Find where the given text appears and provide that cell's center as [x, y] coordinate. 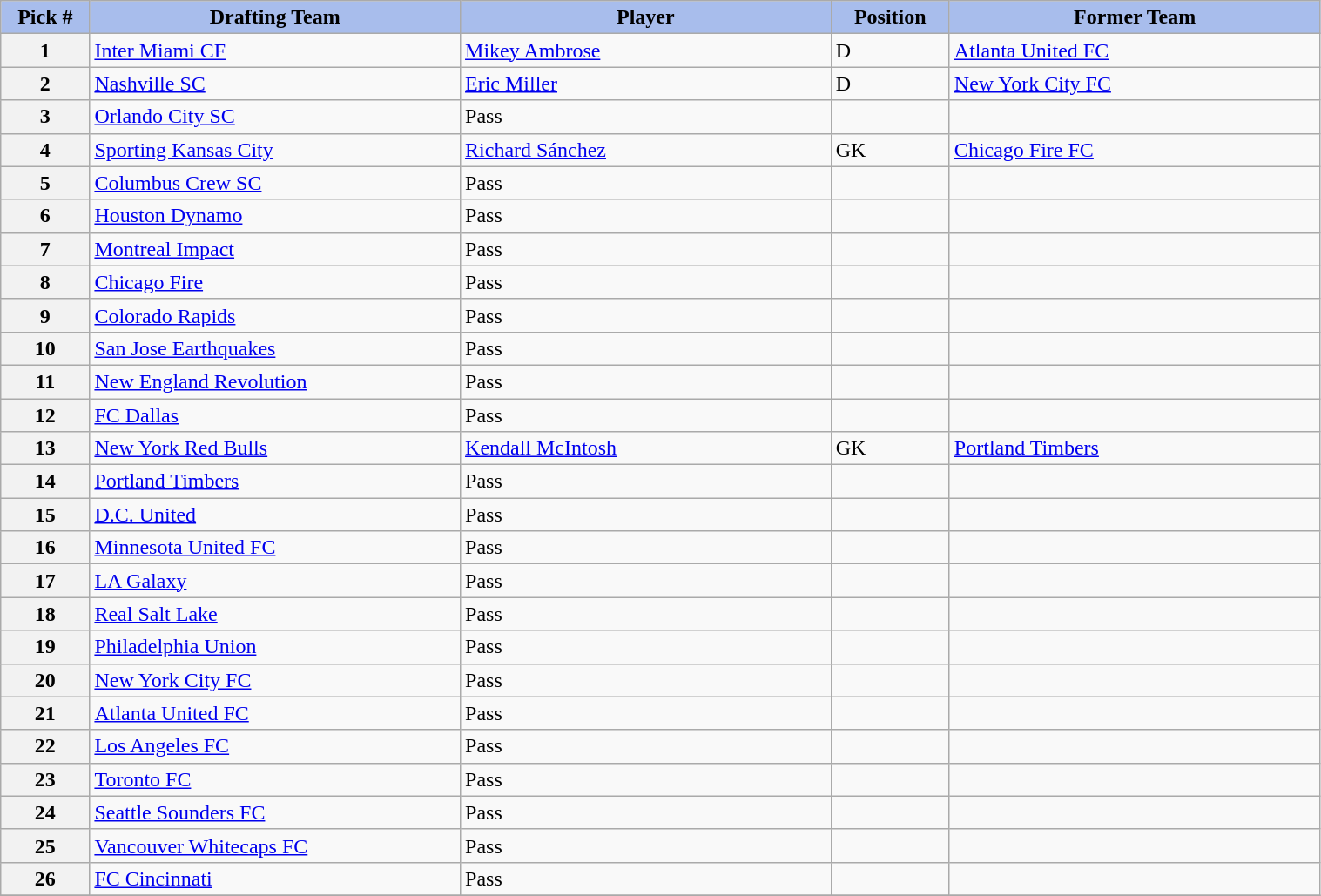
11 [45, 381]
Los Angeles FC [275, 746]
Minnesota United FC [275, 548]
16 [45, 548]
2 [45, 84]
Philadelphia Union [275, 647]
Player [646, 17]
Colorado Rapids [275, 315]
4 [45, 150]
8 [45, 282]
Toronto FC [275, 779]
LA Galaxy [275, 581]
Chicago Fire [275, 282]
Columbus Crew SC [275, 183]
1 [45, 51]
13 [45, 448]
Kendall McIntosh [646, 448]
14 [45, 482]
5 [45, 183]
Position [890, 17]
Real Salt Lake [275, 614]
Former Team [1135, 17]
18 [45, 614]
25 [45, 845]
Richard Sánchez [646, 150]
San Jose Earthquakes [275, 348]
Sporting Kansas City [275, 150]
10 [45, 348]
24 [45, 812]
19 [45, 647]
Inter Miami CF [275, 51]
Houston Dynamo [275, 216]
New York Red Bulls [275, 448]
FC Dallas [275, 415]
D.C. United [275, 515]
Eric Miller [646, 84]
New England Revolution [275, 381]
7 [45, 249]
Pick # [45, 17]
15 [45, 515]
23 [45, 779]
Chicago Fire FC [1135, 150]
3 [45, 117]
Mikey Ambrose [646, 51]
Vancouver Whitecaps FC [275, 845]
FC Cincinnati [275, 879]
6 [45, 216]
20 [45, 680]
17 [45, 581]
Nashville SC [275, 84]
26 [45, 879]
Orlando City SC [275, 117]
Drafting Team [275, 17]
Montreal Impact [275, 249]
22 [45, 746]
9 [45, 315]
12 [45, 415]
21 [45, 713]
Seattle Sounders FC [275, 812]
